Identify which cell holds the provided text, then report its [x, y] central coordinate. 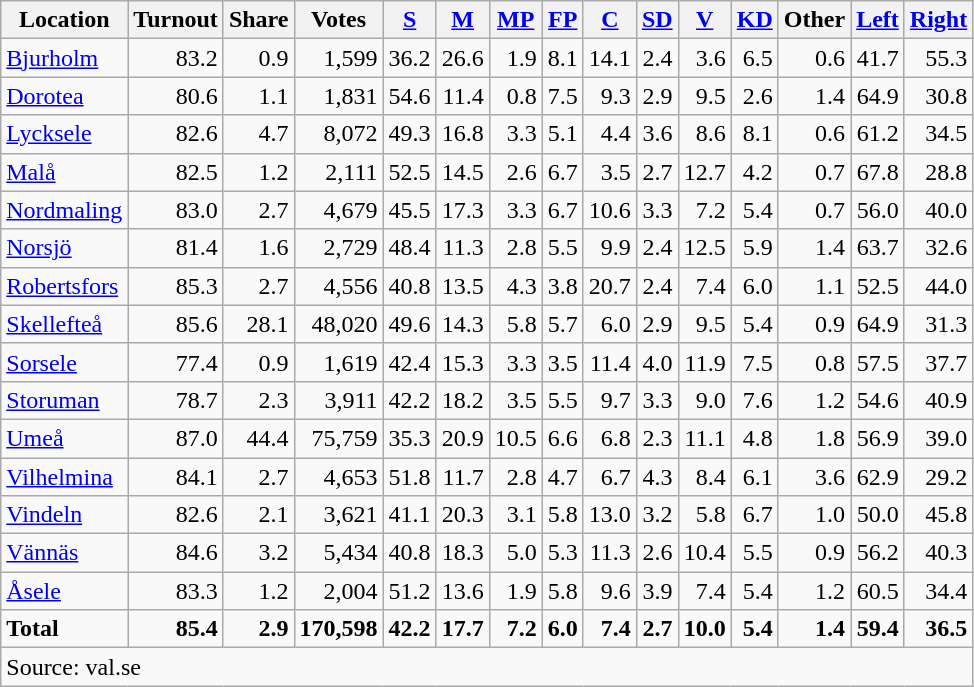
34.5 [938, 134]
Other [814, 20]
9.6 [610, 591]
11.9 [704, 362]
56.2 [878, 553]
83.0 [176, 210]
40.0 [938, 210]
SD [657, 20]
36.2 [410, 58]
Robertsfors [64, 286]
83.3 [176, 591]
4.0 [657, 362]
Location [64, 20]
56.0 [878, 210]
40.3 [938, 553]
20.3 [462, 515]
Right [938, 20]
31.3 [938, 324]
5.9 [754, 248]
Vindeln [64, 515]
1.0 [814, 515]
9.7 [610, 400]
20.9 [462, 438]
Sorsele [64, 362]
4,556 [338, 286]
56.9 [878, 438]
26.6 [462, 58]
FP [562, 20]
75,759 [338, 438]
1.6 [258, 248]
5.1 [562, 134]
8.4 [704, 477]
Left [878, 20]
10.4 [704, 553]
1,619 [338, 362]
Åsele [64, 591]
8,072 [338, 134]
2.1 [258, 515]
49.6 [410, 324]
30.8 [938, 96]
85.4 [176, 629]
41.7 [878, 58]
62.9 [878, 477]
S [410, 20]
12.5 [704, 248]
36.5 [938, 629]
3.9 [657, 591]
Skellefteå [64, 324]
9.0 [704, 400]
85.3 [176, 286]
78.7 [176, 400]
Total [64, 629]
14.1 [610, 58]
1,831 [338, 96]
45.8 [938, 515]
3.8 [562, 286]
6.1 [754, 477]
Malå [64, 172]
2,111 [338, 172]
34.4 [938, 591]
14.3 [462, 324]
6.5 [754, 58]
83.2 [176, 58]
8.6 [704, 134]
81.4 [176, 248]
15.3 [462, 362]
Norsjö [64, 248]
18.2 [462, 400]
4.2 [754, 172]
5.3 [562, 553]
48,020 [338, 324]
35.3 [410, 438]
7.6 [754, 400]
4.8 [754, 438]
51.2 [410, 591]
6.8 [610, 438]
2,729 [338, 248]
49.3 [410, 134]
67.8 [878, 172]
13.5 [462, 286]
Vilhelmina [64, 477]
41.1 [410, 515]
17.3 [462, 210]
37.7 [938, 362]
C [610, 20]
10.5 [516, 438]
50.0 [878, 515]
40.9 [938, 400]
9.9 [610, 248]
170,598 [338, 629]
Dorotea [64, 96]
V [704, 20]
80.6 [176, 96]
Votes [338, 20]
KD [754, 20]
12.7 [704, 172]
84.6 [176, 553]
13.6 [462, 591]
60.5 [878, 591]
Turnout [176, 20]
48.4 [410, 248]
3,621 [338, 515]
17.7 [462, 629]
Bjurholm [64, 58]
3.1 [516, 515]
20.7 [610, 286]
42.4 [410, 362]
77.4 [176, 362]
Vännäs [64, 553]
39.0 [938, 438]
3,911 [338, 400]
85.6 [176, 324]
Storuman [64, 400]
14.5 [462, 172]
16.8 [462, 134]
Lycksele [64, 134]
11.1 [704, 438]
1.8 [814, 438]
13.0 [610, 515]
M [462, 20]
18.3 [462, 553]
82.5 [176, 172]
59.4 [878, 629]
87.0 [176, 438]
5,434 [338, 553]
Nordmaling [64, 210]
45.5 [410, 210]
6.6 [562, 438]
44.0 [938, 286]
51.8 [410, 477]
9.3 [610, 96]
28.8 [938, 172]
2,004 [338, 591]
11.7 [462, 477]
84.1 [176, 477]
Umeå [64, 438]
29.2 [938, 477]
4,679 [338, 210]
Source: val.se [487, 667]
44.4 [258, 438]
55.3 [938, 58]
4,653 [338, 477]
28.1 [258, 324]
32.6 [938, 248]
MP [516, 20]
5.7 [562, 324]
57.5 [878, 362]
Share [258, 20]
61.2 [878, 134]
1,599 [338, 58]
4.4 [610, 134]
10.6 [610, 210]
5.0 [516, 553]
63.7 [878, 248]
10.0 [704, 629]
